Extract the [X, Y] coordinate from the center of the cell holding the provided text.  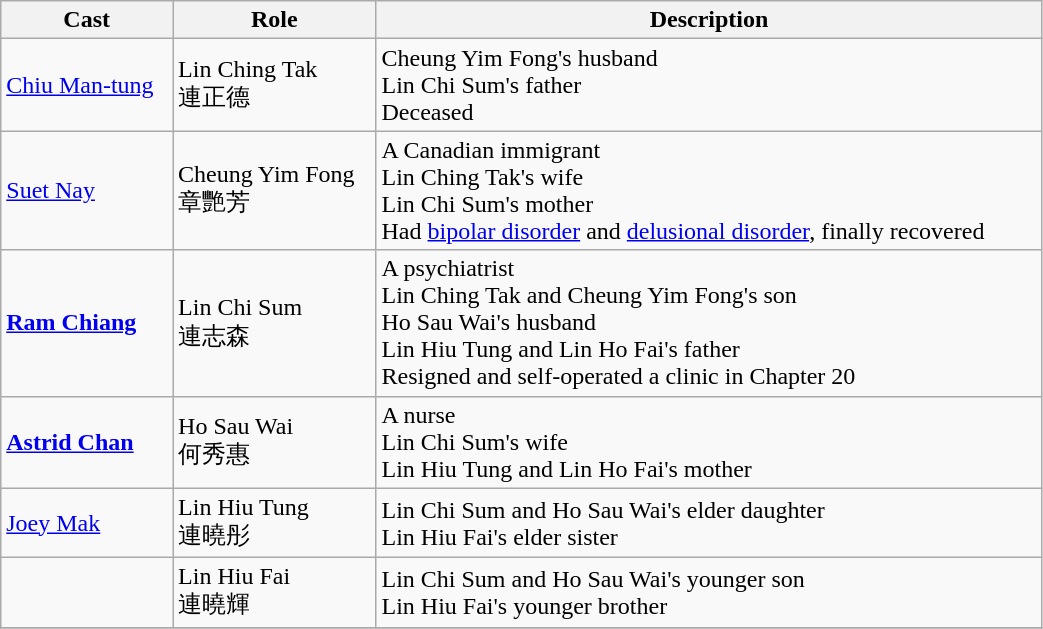
Description [709, 20]
Astrid Chan [87, 442]
Ho Sau Wai何秀惠 [274, 442]
Chiu Man-tung [87, 85]
Suet Nay [87, 190]
Cheung Yim Fong章艷芳 [274, 190]
A nurseLin Chi Sum's wifeLin Hiu Tung and Lin Ho Fai's mother [709, 442]
Lin Hiu Tung連曉彤 [274, 523]
Lin Ching Tak連正德 [274, 85]
Lin Hiu Fai連曉輝 [274, 593]
Lin Chi Sum and Ho Sau Wai's younger sonLin Hiu Fai's younger brother [709, 593]
Ram Chiang [87, 323]
Lin Chi Sum連志森 [274, 323]
Lin Chi Sum and Ho Sau Wai's elder daughterLin Hiu Fai's elder sister [709, 523]
Cast [87, 20]
Cheung Yim Fong's husbandLin Chi Sum's fatherDeceased [709, 85]
Joey Mak [87, 523]
A Canadian immigrantLin Ching Tak's wifeLin Chi Sum's motherHad bipolar disorder and delusional disorder, finally recovered [709, 190]
Role [274, 20]
